Output the [X, Y] coordinate of the center of the cell containing the given text.  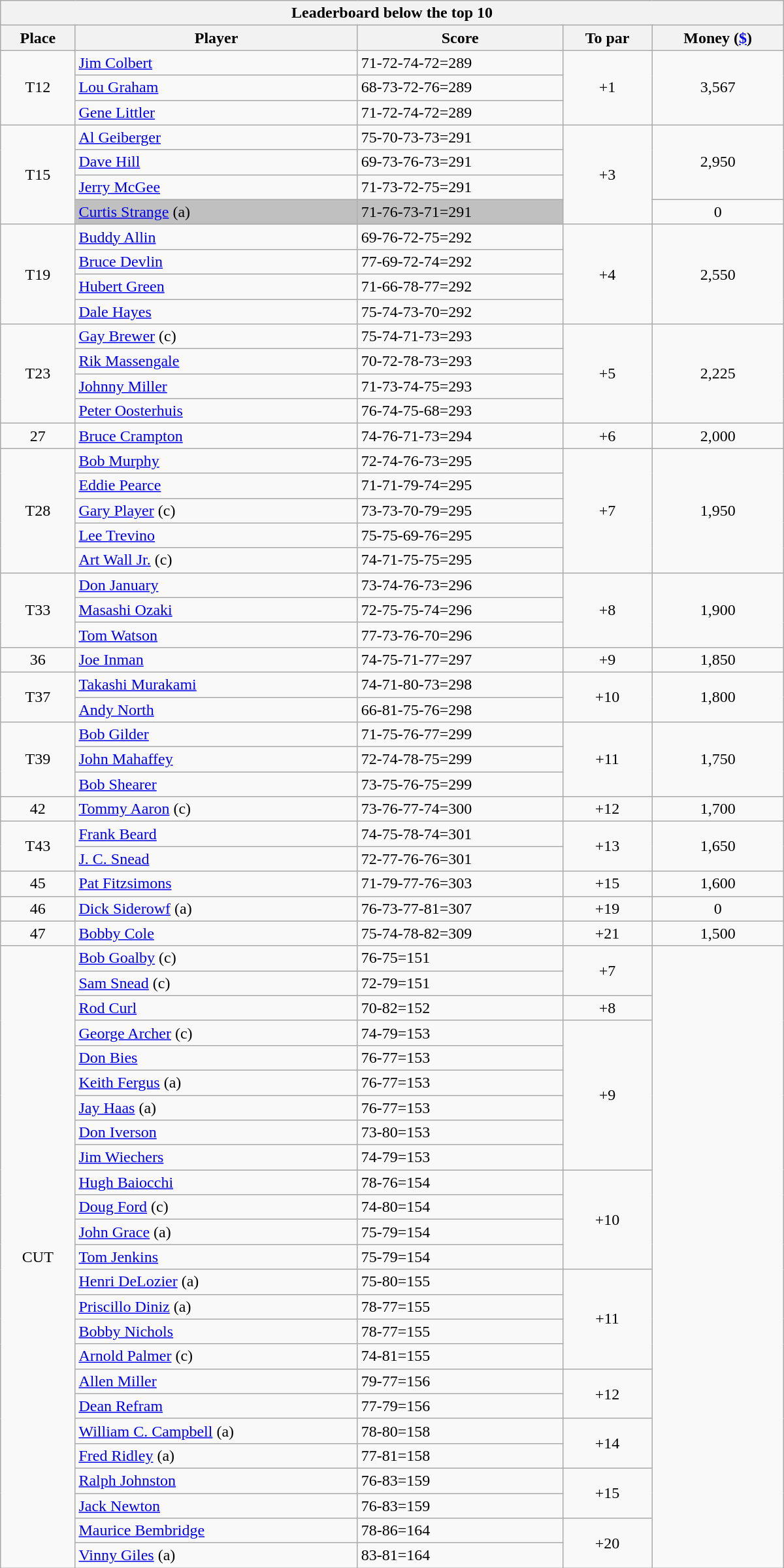
66-81-75-76=298 [460, 709]
Bob Murphy [216, 461]
Takashi Murakami [216, 684]
To par [608, 38]
77-81=158 [460, 1456]
27 [38, 436]
Joe Inman [216, 659]
69-76-72-75=292 [460, 237]
1,600 [717, 884]
Bob Gilder [216, 735]
Bobby Cole [216, 933]
Jim Colbert [216, 63]
Bruce Devlin [216, 261]
1,750 [717, 759]
83-81=164 [460, 1556]
1,500 [717, 933]
1,850 [717, 659]
42 [38, 809]
Priscillo Diniz (a) [216, 1307]
Arnold Palmer (c) [216, 1356]
71-75-76-77=299 [460, 735]
Henri DeLozier (a) [216, 1282]
Leaderboard below the top 10 [392, 13]
+4 [608, 274]
Sam Snead (c) [216, 983]
T33 [38, 610]
Pat Fitzsimons [216, 884]
76-73-77-81=307 [460, 909]
T15 [38, 175]
75-74-71-73=293 [460, 337]
+13 [608, 846]
71-71-79-74=295 [460, 486]
2,950 [717, 162]
Keith Fergus (a) [216, 1082]
Johnny Miller [216, 386]
Curtis Strange (a) [216, 212]
71-79-77-76=303 [460, 884]
2,225 [717, 374]
T37 [38, 697]
+21 [608, 933]
Jerry McGee [216, 187]
CUT [38, 1257]
72-75-75-74=296 [460, 610]
2,550 [717, 274]
46 [38, 909]
71-73-74-75=293 [460, 386]
76-75=151 [460, 958]
Dave Hill [216, 162]
72-74-78-75=299 [460, 759]
Score [460, 38]
74-71-80-73=298 [460, 684]
Bobby Nichols [216, 1331]
T28 [38, 510]
77-69-72-74=292 [460, 261]
Hubert Green [216, 286]
Gene Littler [216, 112]
Tom Jenkins [216, 1257]
J. C. Snead [216, 859]
1,650 [717, 846]
Masashi Ozaki [216, 610]
+20 [608, 1543]
Bruce Crampton [216, 436]
+14 [608, 1443]
73-75-76-75=299 [460, 784]
T12 [38, 88]
79-77=156 [460, 1381]
72-74-76-73=295 [460, 461]
75-70-73-73=291 [460, 137]
Allen Miller [216, 1381]
71-66-78-77=292 [460, 286]
Jim Wiechers [216, 1158]
1,950 [717, 510]
George Archer (c) [216, 1033]
72-79=151 [460, 983]
73-73-70-79=295 [460, 510]
47 [38, 933]
Don Bies [216, 1058]
74-71-75-75=295 [460, 560]
Don January [216, 585]
71-76-73-71=291 [460, 212]
Art Wall Jr. (c) [216, 560]
Place [38, 38]
75-74-78-82=309 [460, 933]
74-75-78-74=301 [460, 834]
73-80=153 [460, 1133]
70-72-78-73=293 [460, 361]
William C. Campbell (a) [216, 1431]
75-75-69-76=295 [460, 535]
75-80=155 [460, 1282]
Rik Massengale [216, 361]
Andy North [216, 709]
Dick Siderowf (a) [216, 909]
3,567 [717, 88]
1,900 [717, 610]
Frank Beard [216, 834]
1,800 [717, 697]
Bob Goalby (c) [216, 958]
Al Geiberger [216, 137]
77-73-76-70=296 [460, 635]
T43 [38, 846]
John Grace (a) [216, 1232]
Buddy Allin [216, 237]
Peter Oosterhuis [216, 411]
Fred Ridley (a) [216, 1456]
74-75-71-77=297 [460, 659]
Maurice Bembridge [216, 1531]
Rod Curl [216, 1008]
+19 [608, 909]
45 [38, 884]
Lee Trevino [216, 535]
Dean Refram [216, 1406]
74-76-71-73=294 [460, 436]
Player [216, 38]
73-76-77-74=300 [460, 809]
T23 [38, 374]
Eddie Pearce [216, 486]
+3 [608, 175]
78-86=164 [460, 1531]
70-82=152 [460, 1008]
Doug Ford (c) [216, 1207]
74-81=155 [460, 1356]
+1 [608, 88]
69-73-76-73=291 [460, 162]
Hugh Baiocchi [216, 1182]
73-74-76-73=296 [460, 585]
Gary Player (c) [216, 510]
71-73-72-75=291 [460, 187]
76-74-75-68=293 [460, 411]
74-80=154 [460, 1207]
Ralph Johnston [216, 1480]
Money ($) [717, 38]
Tommy Aaron (c) [216, 809]
Gay Brewer (c) [216, 337]
Lou Graham [216, 88]
75-74-73-70=292 [460, 312]
2,000 [717, 436]
Jay Haas (a) [216, 1108]
Don Iverson [216, 1133]
Dale Hayes [216, 312]
T19 [38, 274]
Jack Newton [216, 1505]
78-80=158 [460, 1431]
T39 [38, 759]
1,700 [717, 809]
+6 [608, 436]
68-73-72-76=289 [460, 88]
78-76=154 [460, 1182]
+5 [608, 374]
Tom Watson [216, 635]
36 [38, 659]
77-79=156 [460, 1406]
John Mahaffey [216, 759]
Vinny Giles (a) [216, 1556]
Bob Shearer [216, 784]
72-77-76-76=301 [460, 859]
